Output the (X, Y) coordinate of the center of the cell containing the given text.  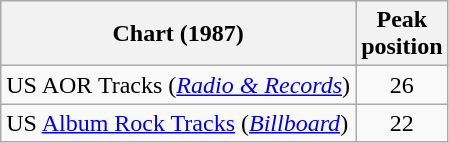
26 (402, 85)
Chart (1987) (178, 34)
22 (402, 123)
Peakposition (402, 34)
US Album Rock Tracks (Billboard) (178, 123)
US AOR Tracks (Radio & Records) (178, 85)
